For the text-containing cell, return its midpoint in [x, y] coordinate format. 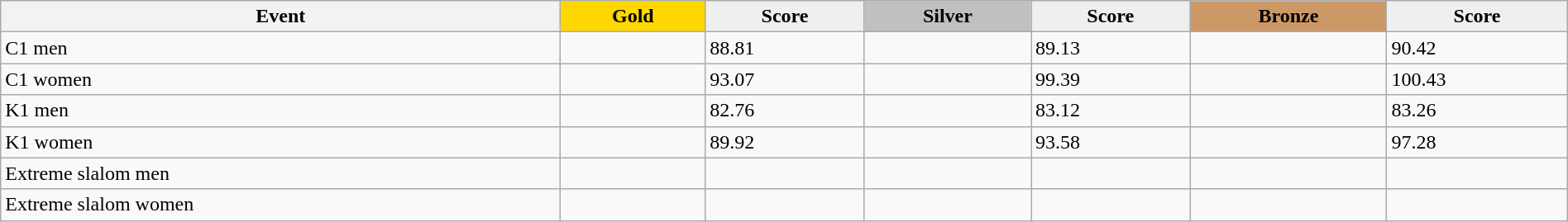
97.28 [1477, 142]
100.43 [1477, 79]
C1 women [281, 79]
89.92 [785, 142]
Gold [633, 17]
83.12 [1111, 111]
83.26 [1477, 111]
99.39 [1111, 79]
Event [281, 17]
89.13 [1111, 48]
C1 men [281, 48]
Extreme slalom women [281, 205]
90.42 [1477, 48]
88.81 [785, 48]
Extreme slalom men [281, 173]
K1 men [281, 111]
93.58 [1111, 142]
93.07 [785, 79]
82.76 [785, 111]
Silver [948, 17]
Bronze [1288, 17]
K1 women [281, 142]
